Identify which cell holds the provided text, then report its (X, Y) central coordinate. 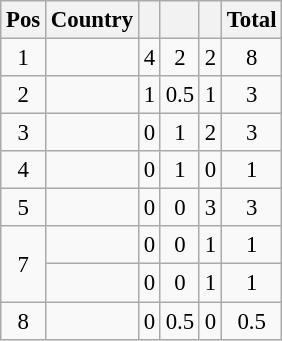
Country (92, 20)
7 (24, 264)
5 (24, 208)
Pos (24, 20)
Total (251, 20)
